Locate the cell with the specified text and output its (x, y) center coordinate. 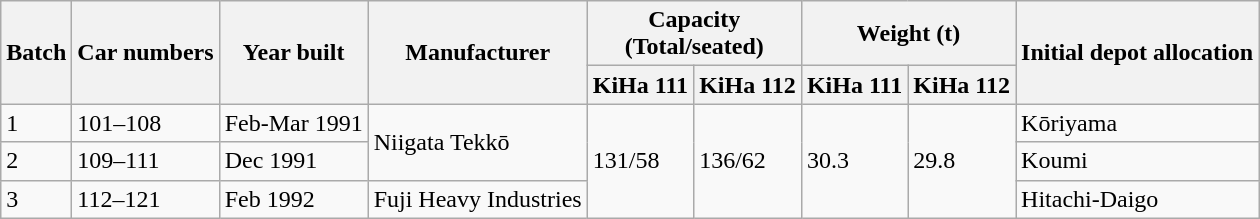
2 (36, 161)
Capacity(Total/seated) (694, 34)
Batch (36, 52)
Feb-Mar 1991 (294, 123)
112–121 (146, 199)
109–111 (146, 161)
Niigata Tekkō (478, 142)
30.3 (854, 161)
131/58 (640, 161)
136/62 (748, 161)
Koumi (1138, 161)
Hitachi-Daigo (1138, 199)
Weight (t) (908, 34)
3 (36, 199)
Feb 1992 (294, 199)
Fuji Heavy Industries (478, 199)
1 (36, 123)
Kōriyama (1138, 123)
Year built (294, 52)
Car numbers (146, 52)
101–108 (146, 123)
Dec 1991 (294, 161)
29.8 (962, 161)
Manufacturer (478, 52)
Initial depot allocation (1138, 52)
